From the cell containing the given text, extract its center point as (X, Y) coordinate. 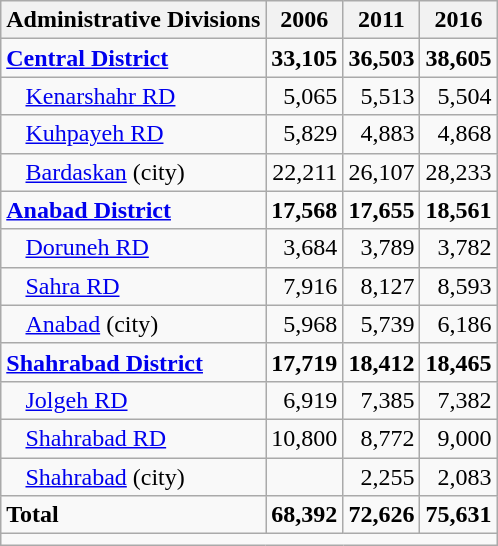
22,211 (304, 172)
9,000 (458, 438)
Kuhpayeh RD (134, 134)
Bardaskan (city) (134, 172)
3,684 (304, 248)
8,772 (382, 438)
2,255 (382, 477)
72,626 (382, 515)
26,107 (382, 172)
5,968 (304, 324)
17,655 (382, 210)
4,868 (458, 134)
Administrative Divisions (134, 20)
6,919 (304, 400)
18,561 (458, 210)
4,883 (382, 134)
28,233 (458, 172)
Shahrabad District (134, 362)
36,503 (382, 58)
Central District (134, 58)
5,065 (304, 96)
Doruneh RD (134, 248)
Shahrabad RD (134, 438)
17,568 (304, 210)
33,105 (304, 58)
5,504 (458, 96)
7,382 (458, 400)
Anabad (city) (134, 324)
2,083 (458, 477)
5,829 (304, 134)
18,412 (382, 362)
8,127 (382, 286)
2011 (382, 20)
5,513 (382, 96)
2016 (458, 20)
5,739 (382, 324)
Sahra RD (134, 286)
38,605 (458, 58)
18,465 (458, 362)
7,385 (382, 400)
Total (134, 515)
7,916 (304, 286)
Shahrabad (city) (134, 477)
17,719 (304, 362)
10,800 (304, 438)
2006 (304, 20)
75,631 (458, 515)
8,593 (458, 286)
6,186 (458, 324)
Kenarshahr RD (134, 96)
3,782 (458, 248)
Jolgeh RD (134, 400)
68,392 (304, 515)
Anabad District (134, 210)
3,789 (382, 248)
